Pinpoint the cell where the given text exists, returning its (x, y) midpoint coordinate. 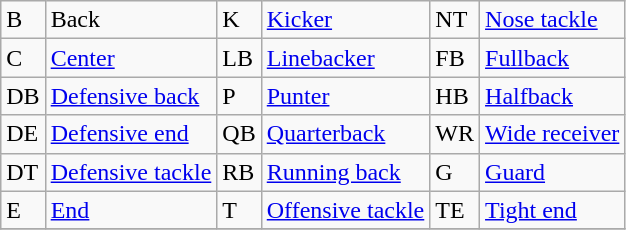
Nose tackle (552, 20)
Kicker (346, 20)
Defensive back (131, 96)
Guard (552, 172)
NT (455, 20)
K (239, 20)
E (23, 210)
FB (455, 58)
QB (239, 134)
G (455, 172)
WR (455, 134)
HB (455, 96)
Center (131, 58)
B (23, 20)
Back (131, 20)
Offensive tackle (346, 210)
DT (23, 172)
LB (239, 58)
DB (23, 96)
Tight end (552, 210)
Wide receiver (552, 134)
C (23, 58)
Running back (346, 172)
TE (455, 210)
Quarterback (346, 134)
T (239, 210)
End (131, 210)
Halfback (552, 96)
RB (239, 172)
Defensive end (131, 134)
Defensive tackle (131, 172)
P (239, 96)
Punter (346, 96)
Linebacker (346, 58)
Fullback (552, 58)
DE (23, 134)
